Output the [x, y] coordinate of the center of the cell containing the given text.  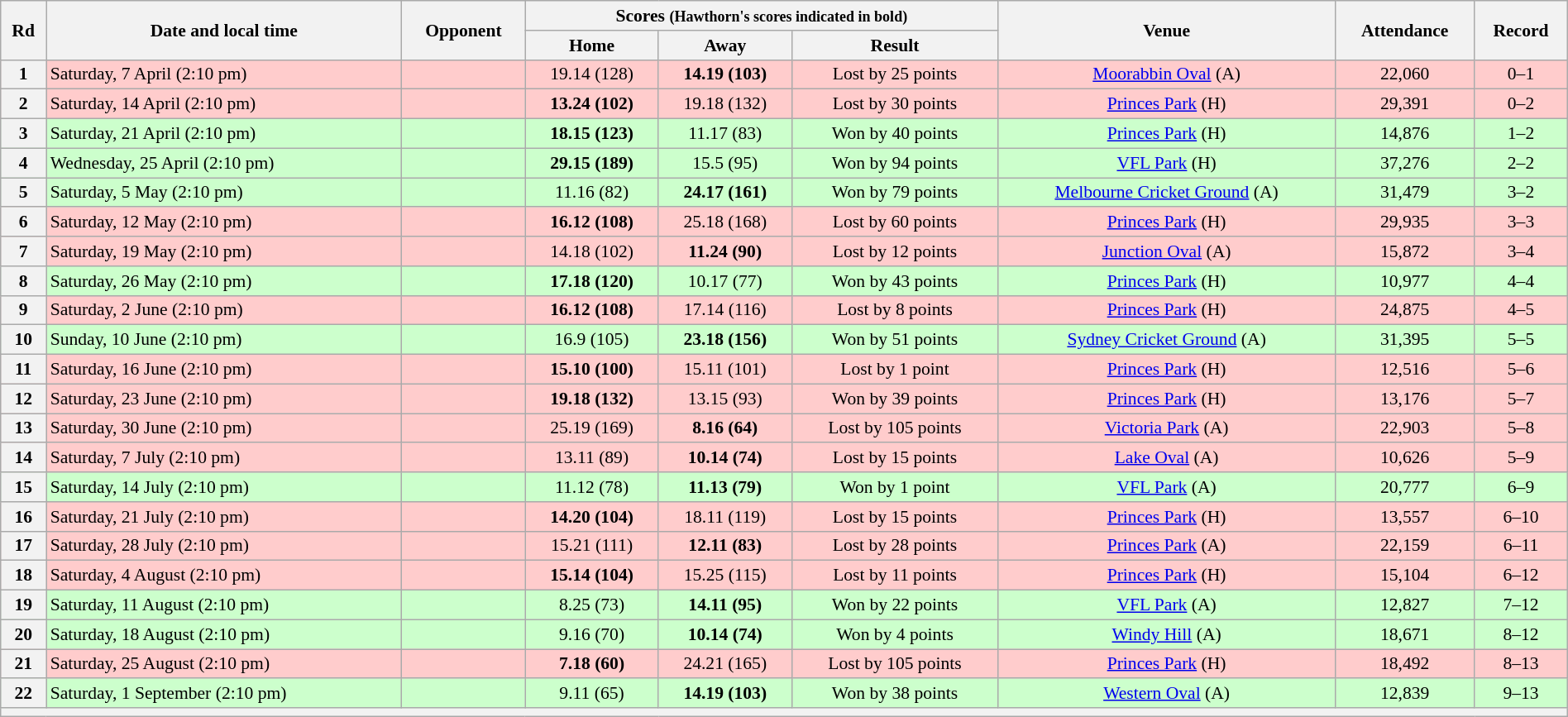
10,626 [1405, 458]
14 [23, 458]
8–13 [1521, 664]
29.15 (189) [592, 163]
29,391 [1405, 104]
0–2 [1521, 104]
18,671 [1405, 634]
Western Oval (A) [1167, 694]
14.18 (102) [592, 251]
Won by 79 points [895, 193]
3–3 [1521, 222]
Won by 1 point [895, 487]
Saturday, 23 June (2:10 pm) [224, 399]
Won by 39 points [895, 399]
17 [23, 546]
Saturday, 2 June (2:10 pm) [224, 310]
13,557 [1405, 517]
7–12 [1521, 605]
5 [23, 193]
Venue [1167, 30]
5–8 [1521, 428]
15.14 (104) [592, 576]
Wednesday, 25 April (2:10 pm) [224, 163]
Princes Park (A) [1167, 546]
Sunday, 10 June (2:10 pm) [224, 340]
8 [23, 281]
Saturday, 14 April (2:10 pm) [224, 104]
Saturday, 11 August (2:10 pm) [224, 605]
25.19 (169) [592, 428]
Won by 22 points [895, 605]
Scores (Hawthorn's scores indicated in bold) [762, 16]
Away [724, 45]
Saturday, 4 August (2:10 pm) [224, 576]
25.18 (168) [724, 222]
24.17 (161) [724, 193]
5–9 [1521, 458]
2 [23, 104]
13.11 (89) [592, 458]
Saturday, 25 August (2:10 pm) [224, 664]
6–9 [1521, 487]
12 [23, 399]
31,479 [1405, 193]
17.18 (120) [592, 281]
VFL Park (H) [1167, 163]
Lost by 60 points [895, 222]
Saturday, 1 September (2:10 pm) [224, 694]
11.16 (82) [592, 193]
9 [23, 310]
3 [23, 134]
Won by 94 points [895, 163]
8–12 [1521, 634]
19 [23, 605]
6 [23, 222]
31,395 [1405, 340]
3–2 [1521, 193]
18.15 (123) [592, 134]
Lost by 1 point [895, 370]
8.16 (64) [724, 428]
Lake Oval (A) [1167, 458]
11.13 (79) [724, 487]
29,935 [1405, 222]
22 [23, 694]
Saturday, 5 May (2:10 pm) [224, 193]
22,159 [1405, 546]
14,876 [1405, 134]
Saturday, 30 June (2:10 pm) [224, 428]
18.11 (119) [724, 517]
Lost by 11 points [895, 576]
20,777 [1405, 487]
12.11 (83) [724, 546]
Won by 51 points [895, 340]
Moorabbin Oval (A) [1167, 74]
19.14 (128) [592, 74]
20 [23, 634]
Opponent [463, 30]
6–10 [1521, 517]
Won by 40 points [895, 134]
Victoria Park (A) [1167, 428]
Record [1521, 30]
Won by 43 points [895, 281]
5–7 [1521, 399]
Saturday, 28 July (2:10 pm) [224, 546]
12,516 [1405, 370]
11.17 (83) [724, 134]
11 [23, 370]
Saturday, 14 July (2:10 pm) [224, 487]
22,060 [1405, 74]
4–5 [1521, 310]
4–4 [1521, 281]
7 [23, 251]
21 [23, 664]
4 [23, 163]
5–5 [1521, 340]
Lost by 8 points [895, 310]
10.17 (77) [724, 281]
Result [895, 45]
Date and local time [224, 30]
Saturday, 16 June (2:10 pm) [224, 370]
15.5 (95) [724, 163]
24.21 (165) [724, 664]
16 [23, 517]
Saturday, 19 May (2:10 pm) [224, 251]
13,176 [1405, 399]
9–13 [1521, 694]
6–11 [1521, 546]
24,875 [1405, 310]
15.10 (100) [592, 370]
15 [23, 487]
5–6 [1521, 370]
Home [592, 45]
Windy Hill (A) [1167, 634]
Lost by 28 points [895, 546]
Junction Oval (A) [1167, 251]
15,872 [1405, 251]
Saturday, 18 August (2:10 pm) [224, 634]
7.18 (60) [592, 664]
17.14 (116) [724, 310]
Saturday, 21 July (2:10 pm) [224, 517]
1–2 [1521, 134]
10 [23, 340]
15.25 (115) [724, 576]
12,839 [1405, 694]
Sydney Cricket Ground (A) [1167, 340]
9.16 (70) [592, 634]
37,276 [1405, 163]
13.24 (102) [592, 104]
11.24 (90) [724, 251]
10,977 [1405, 281]
9.11 (65) [592, 694]
12,827 [1405, 605]
8.25 (73) [592, 605]
14.11 (95) [724, 605]
Won by 38 points [895, 694]
Lost by 12 points [895, 251]
16.9 (105) [592, 340]
Saturday, 12 May (2:10 pm) [224, 222]
15.21 (111) [592, 546]
15,104 [1405, 576]
18,492 [1405, 664]
Attendance [1405, 30]
3–4 [1521, 251]
Saturday, 21 April (2:10 pm) [224, 134]
11.12 (78) [592, 487]
Melbourne Cricket Ground (A) [1167, 193]
13 [23, 428]
15.11 (101) [724, 370]
Saturday, 7 April (2:10 pm) [224, 74]
6–12 [1521, 576]
Saturday, 7 July (2:10 pm) [224, 458]
14.20 (104) [592, 517]
Rd [23, 30]
Saturday, 26 May (2:10 pm) [224, 281]
13.15 (93) [724, 399]
Won by 4 points [895, 634]
2–2 [1521, 163]
1 [23, 74]
Lost by 25 points [895, 74]
Lost by 30 points [895, 104]
23.18 (156) [724, 340]
22,903 [1405, 428]
18 [23, 576]
0–1 [1521, 74]
